Search for the cell housing the specified text and yield its (x, y) center coordinate. 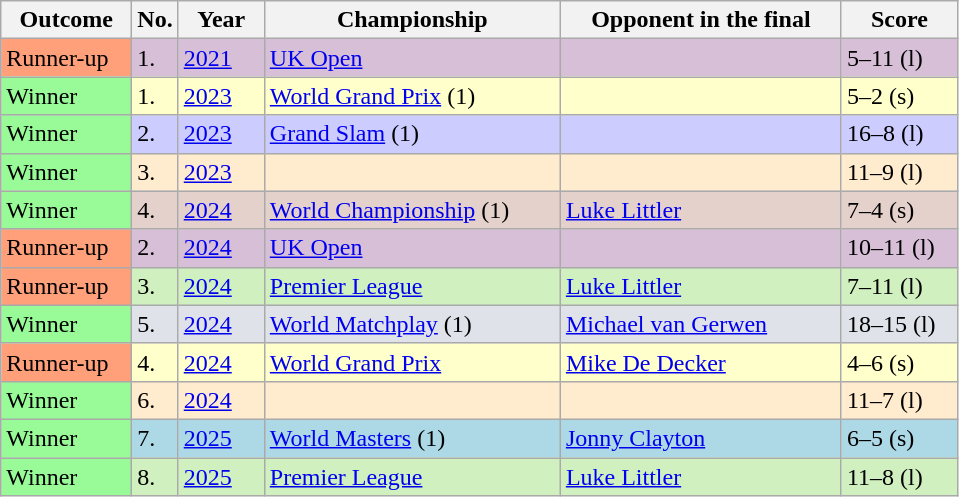
11–8 (l) (899, 477)
18–15 (l) (899, 324)
16–8 (l) (899, 134)
6. (155, 400)
Score (899, 20)
2021 (221, 58)
Jonny Clayton (700, 438)
5–2 (s) (899, 96)
Outcome (66, 20)
5–11 (l) (899, 58)
11–9 (l) (899, 172)
7. (155, 438)
10–11 (l) (899, 248)
World Matchplay (1) (412, 324)
Opponent in the final (700, 20)
11–7 (l) (899, 400)
World Championship (1) (412, 210)
World Masters (1) (412, 438)
8. (155, 477)
World Grand Prix (412, 362)
Year (221, 20)
Championship (412, 20)
World Grand Prix (1) (412, 96)
6–5 (s) (899, 438)
No. (155, 20)
4–6 (s) (899, 362)
Grand Slam (1) (412, 134)
5. (155, 324)
7–11 (l) (899, 286)
Michael van Gerwen (700, 324)
Mike De Decker (700, 362)
7–4 (s) (899, 210)
